Return (X, Y) of the center of cell containing provided text 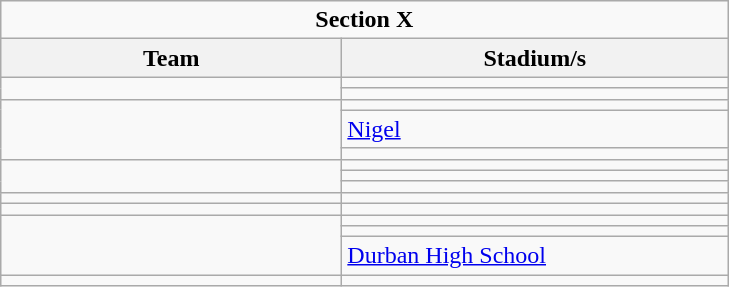
Nigel (535, 129)
Team (172, 58)
Stadium/s (535, 58)
Section X (364, 20)
Durban High School (535, 256)
